Find where the given text appears and provide that cell's center as (x, y) coordinate. 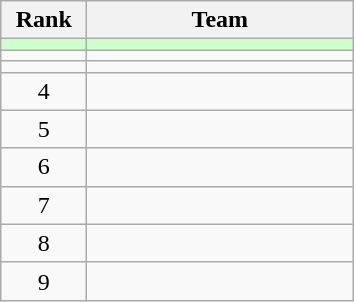
6 (44, 167)
Team (220, 20)
Rank (44, 20)
8 (44, 243)
7 (44, 205)
5 (44, 129)
9 (44, 281)
4 (44, 91)
